For the text-containing cell, return its midpoint in (X, Y) coordinate format. 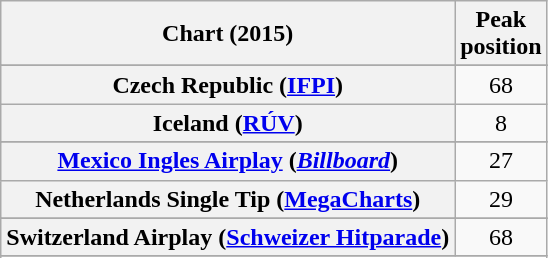
Peakposition (501, 34)
27 (501, 161)
8 (501, 123)
Mexico Ingles Airplay (Billboard) (228, 161)
Iceland (RÚV) (228, 123)
29 (501, 199)
Czech Republic (IFPI) (228, 85)
Chart (2015) (228, 34)
Switzerland Airplay (Schweizer Hitparade) (228, 237)
Netherlands Single Tip (MegaCharts) (228, 199)
